Return the [x, y] coordinate for the center point of the cell that contains the specified text.  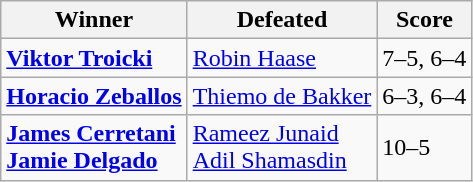
Robin Haase [282, 58]
Score [424, 20]
Rameez Junaid Adil Shamasdin [282, 148]
Thiemo de Bakker [282, 96]
6–3, 6–4 [424, 96]
James Cerretani Jamie Delgado [94, 148]
7–5, 6–4 [424, 58]
Horacio Zeballos [94, 96]
10–5 [424, 148]
Viktor Troicki [94, 58]
Winner [94, 20]
Defeated [282, 20]
